Search for the cell housing the specified text and yield its (X, Y) center coordinate. 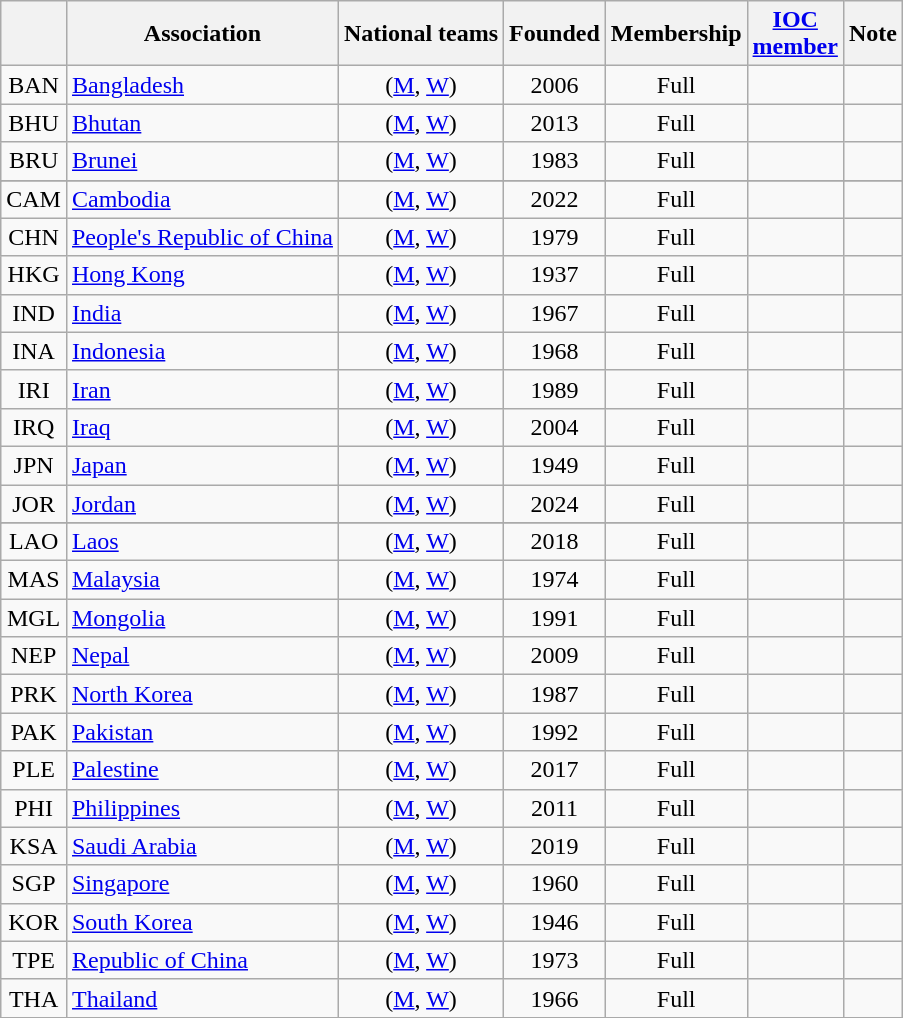
National teams (422, 34)
INA (34, 351)
1983 (555, 161)
1967 (555, 313)
1974 (555, 580)
PAK (34, 732)
PLE (34, 770)
BHU (34, 123)
1989 (555, 389)
HKG (34, 275)
Brunei (202, 161)
1992 (555, 732)
CAM (34, 199)
India (202, 313)
PHI (34, 808)
Indonesia (202, 351)
Iran (202, 389)
PRK (34, 694)
Philippines (202, 808)
1973 (555, 960)
2019 (555, 846)
2024 (555, 503)
CHN (34, 237)
IRQ (34, 427)
Republic of China (202, 960)
2006 (555, 85)
Palestine (202, 770)
North Korea (202, 694)
Founded (555, 34)
1991 (555, 618)
THA (34, 998)
1949 (555, 465)
Association (202, 34)
IRI (34, 389)
NEP (34, 656)
Nepal (202, 656)
Cambodia (202, 199)
1968 (555, 351)
JOR (34, 503)
1937 (555, 275)
1966 (555, 998)
KSA (34, 846)
2013 (555, 123)
SGP (34, 884)
IOC member (795, 34)
2011 (555, 808)
Jordan (202, 503)
Membership (676, 34)
Laos (202, 542)
1979 (555, 237)
Pakistan (202, 732)
Bhutan (202, 123)
MAS (34, 580)
2018 (555, 542)
2009 (555, 656)
JPN (34, 465)
2017 (555, 770)
Note (872, 34)
1960 (555, 884)
South Korea (202, 922)
MGL (34, 618)
Mongolia (202, 618)
People's Republic of China (202, 237)
2022 (555, 199)
Bangladesh (202, 85)
BRU (34, 161)
1946 (555, 922)
TPE (34, 960)
Malaysia (202, 580)
Thailand (202, 998)
IND (34, 313)
Japan (202, 465)
2004 (555, 427)
1987 (555, 694)
Saudi Arabia (202, 846)
Hong Kong (202, 275)
Iraq (202, 427)
Singapore (202, 884)
KOR (34, 922)
LAO (34, 542)
BAN (34, 85)
